Pinpoint the cell where the given text exists, returning its [x, y] midpoint coordinate. 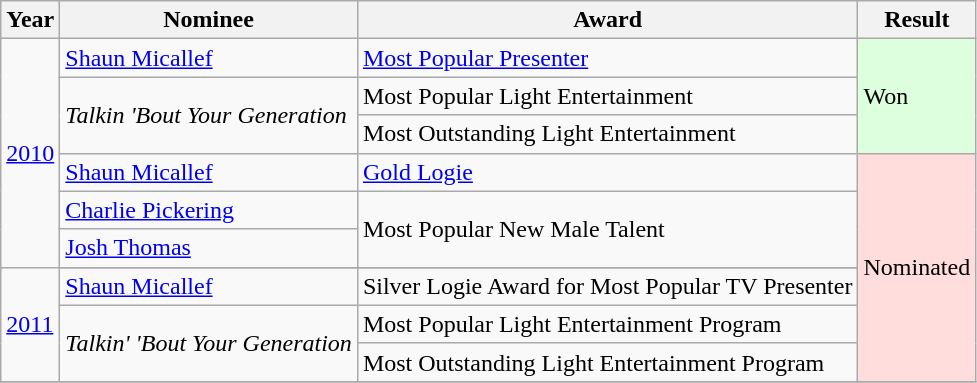
Most Outstanding Light Entertainment [608, 134]
Nominated [917, 267]
Result [917, 20]
Most Outstanding Light Entertainment Program [608, 362]
2011 [30, 324]
Award [608, 20]
Josh Thomas [209, 248]
2010 [30, 153]
Year [30, 20]
Won [917, 96]
Most Popular Light Entertainment Program [608, 324]
Charlie Pickering [209, 210]
Silver Logie Award for Most Popular TV Presenter [608, 286]
Most Popular Light Entertainment [608, 96]
Nominee [209, 20]
Most Popular Presenter [608, 58]
Talkin 'Bout Your Generation [209, 115]
Most Popular New Male Talent [608, 229]
Talkin' 'Bout Your Generation [209, 343]
Gold Logie [608, 172]
